Return the [X, Y] coordinate for the center point of the cell that contains the specified text.  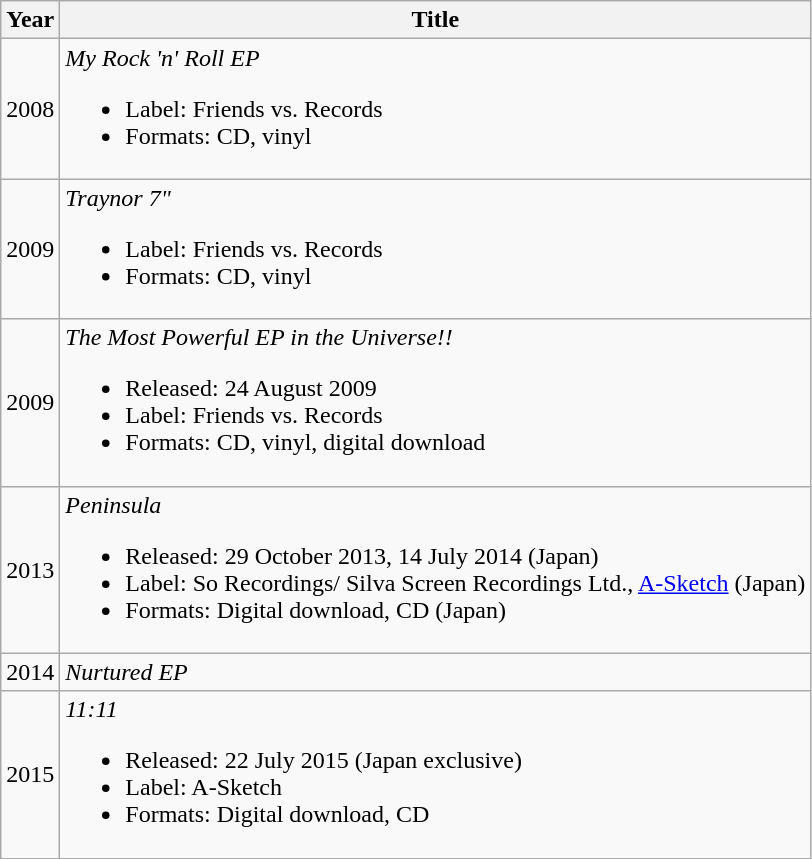
2013 [30, 570]
11:11Released: 22 July 2015 (Japan exclusive)Label: A-SketchFormats: Digital download, CD [436, 774]
My Rock 'n' Roll EPLabel: Friends vs. RecordsFormats: CD, vinyl [436, 109]
2014 [30, 672]
2015 [30, 774]
Traynor 7"Label: Friends vs. RecordsFormats: CD, vinyl [436, 249]
Nurtured EP [436, 672]
2008 [30, 109]
The Most Powerful EP in the Universe!!Released: 24 August 2009Label: Friends vs. RecordsFormats: CD, vinyl, digital download [436, 402]
Year [30, 20]
Title [436, 20]
